Identify which cell holds the provided text, then report its (x, y) central coordinate. 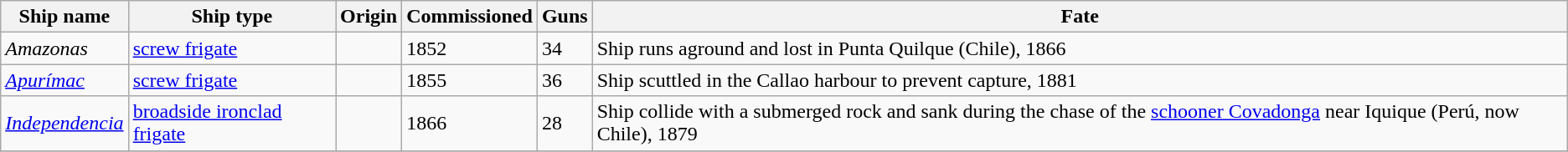
Independencia (64, 124)
36 (565, 80)
Apurímac (64, 80)
28 (565, 124)
Origin (369, 17)
Ship name (64, 17)
broadside ironclad frigate (231, 124)
Ship collide with a submerged rock and sank during the chase of the schooner Covadonga near Iquique (Perú, now Chile), 1879 (1080, 124)
Guns (565, 17)
1852 (470, 48)
Ship scuttled in the Callao harbour to prevent capture, 1881 (1080, 80)
Ship runs aground and lost in Punta Quilque (Chile), 1866 (1080, 48)
Amazonas (64, 48)
Commissioned (470, 17)
Ship type (231, 17)
1866 (470, 124)
Fate (1080, 17)
1855 (470, 80)
34 (565, 48)
